Locate the cell with the specified text and output its (X, Y) center coordinate. 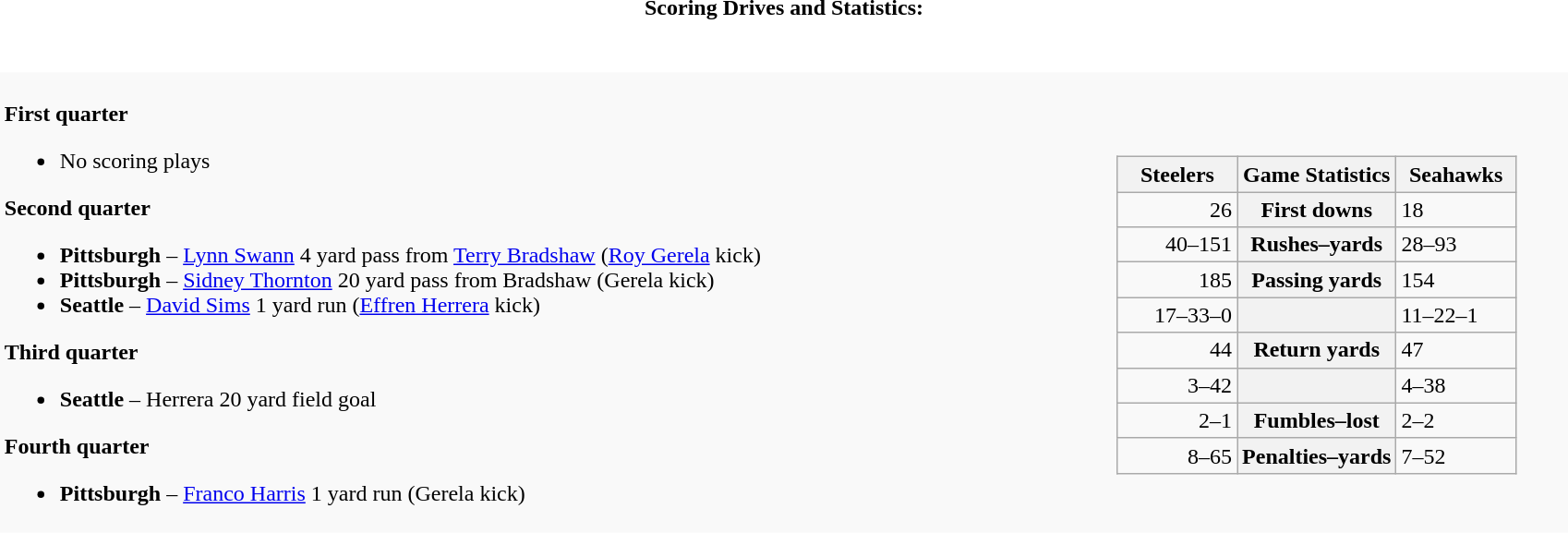
Fumbles–lost (1317, 420)
28–93 (1455, 245)
185 (1176, 280)
8–65 (1176, 455)
Passing yards (1317, 280)
7–52 (1455, 455)
2–1 (1176, 420)
Steelers (1176, 175)
Rushes–yards (1317, 245)
44 (1176, 350)
154 (1455, 280)
Penalties–yards (1317, 455)
47 (1455, 350)
2–2 (1455, 420)
18 (1455, 210)
4–38 (1455, 385)
Seahawks (1455, 175)
26 (1176, 210)
Return yards (1317, 350)
17–33–0 (1176, 315)
40–151 (1176, 245)
Game Statistics (1317, 175)
11–22–1 (1455, 315)
3–42 (1176, 385)
First downs (1317, 210)
